Scan for the cell matching the given text and deliver its [X, Y] coordinate at center. 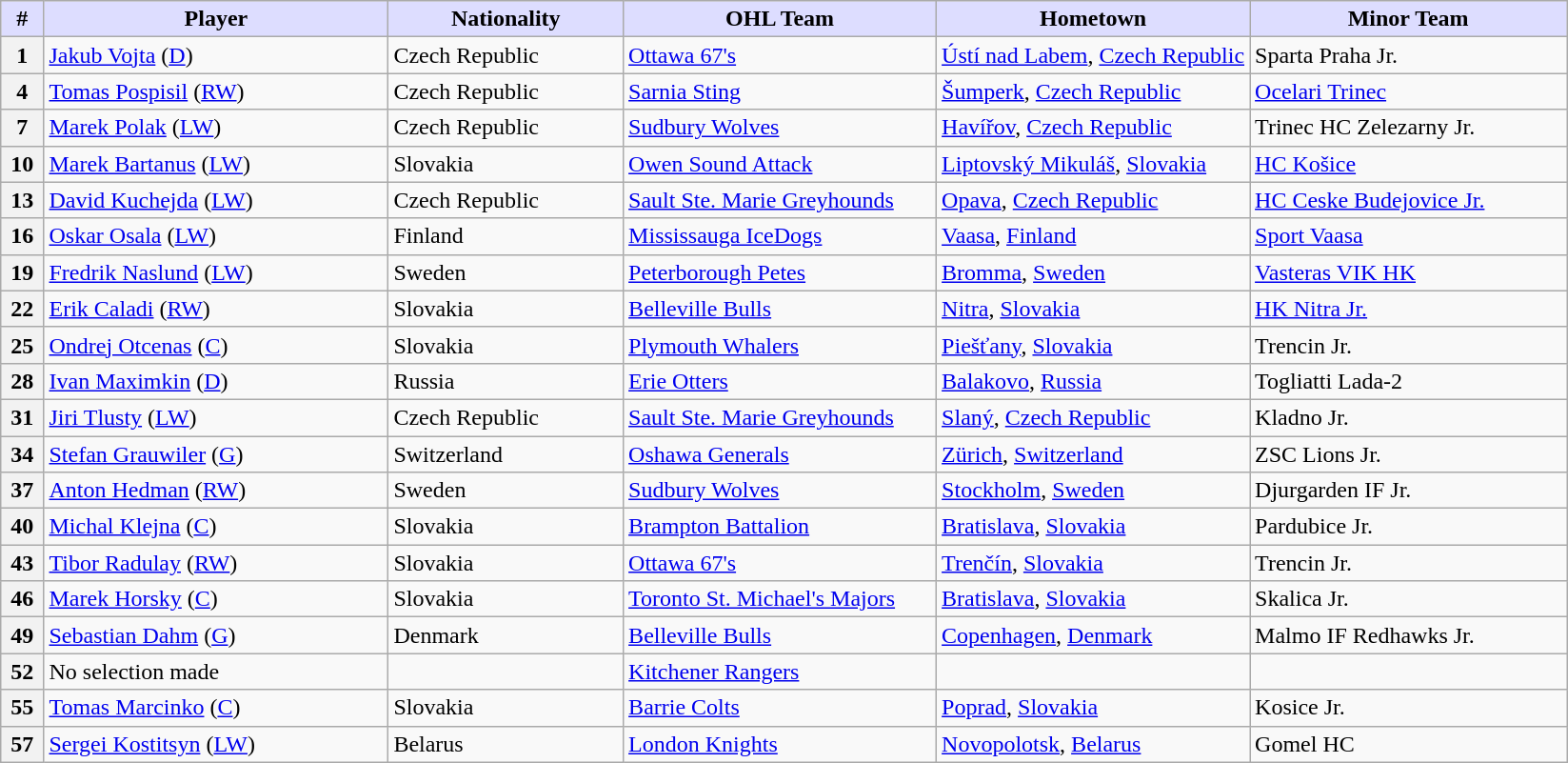
Skalica Jr. [1409, 599]
Plymouth Whalers [781, 345]
Tibor Radulay (RW) [216, 563]
HK Nitra Jr. [1409, 309]
Pardubice Jr. [1409, 527]
57 [23, 744]
Tomas Pospisil (RW) [216, 91]
Slaný, Czech Republic [1093, 417]
Tomas Marcinko (C) [216, 708]
49 [23, 635]
1 [23, 55]
Kitchener Rangers [781, 672]
Bromma, Sweden [1093, 272]
Balakovo, Russia [1093, 381]
31 [23, 417]
Novopolotsk, Belarus [1093, 744]
22 [23, 309]
Anton Hedman (RW) [216, 491]
Sparta Praha Jr. [1409, 55]
Switzerland [506, 454]
Belarus [506, 744]
Togliatti Lada-2 [1409, 381]
Kosice Jr. [1409, 708]
Minor Team [1409, 19]
37 [23, 491]
Sebastian Dahm (G) [216, 635]
19 [23, 272]
55 [23, 708]
52 [23, 672]
Vaasa, Finland [1093, 236]
Brampton Battalion [781, 527]
Fredrik Naslund (LW) [216, 272]
16 [23, 236]
Opava, Czech Republic [1093, 200]
Ivan Maximkin (D) [216, 381]
Nationality [506, 19]
Owen Sound Attack [781, 164]
OHL Team [781, 19]
Finland [506, 236]
Michal Klejna (C) [216, 527]
Stockholm, Sweden [1093, 491]
Jakub Vojta (D) [216, 55]
ZSC Lions Jr. [1409, 454]
Nitra, Slovakia [1093, 309]
Havířov, Czech Republic [1093, 128]
25 [23, 345]
Trinec HC Zelezarny Jr. [1409, 128]
HC Košice [1409, 164]
Piešťany, Slovakia [1093, 345]
34 [23, 454]
Gomel HC [1409, 744]
Ondrej Otcenas (C) [216, 345]
Denmark [506, 635]
Ústí nad Labem, Czech Republic [1093, 55]
Šumperk, Czech Republic [1093, 91]
Player [216, 19]
Kladno Jr. [1409, 417]
Marek Bartanus (LW) [216, 164]
Hometown [1093, 19]
Sarnia Sting [781, 91]
Russia [506, 381]
Trenčín, Slovakia [1093, 563]
Liptovský Mikuláš, Slovakia [1093, 164]
HC Ceske Budejovice Jr. [1409, 200]
10 [23, 164]
13 [23, 200]
Stefan Grauwiler (G) [216, 454]
Marek Polak (LW) [216, 128]
46 [23, 599]
Copenhagen, Denmark [1093, 635]
Marek Horsky (C) [216, 599]
Poprad, Slovakia [1093, 708]
Barrie Colts [781, 708]
Sport Vaasa [1409, 236]
40 [23, 527]
Sergei Kostitsyn (LW) [216, 744]
Vasteras VIK HK [1409, 272]
4 [23, 91]
Oskar Osala (LW) [216, 236]
David Kuchejda (LW) [216, 200]
# [23, 19]
28 [23, 381]
Djurgarden IF Jr. [1409, 491]
43 [23, 563]
Jiri Tlusty (LW) [216, 417]
Zürich, Switzerland [1093, 454]
Toronto St. Michael's Majors [781, 599]
Malmo IF Redhawks Jr. [1409, 635]
London Knights [781, 744]
Oshawa Generals [781, 454]
7 [23, 128]
Erik Caladi (RW) [216, 309]
Ocelari Trinec [1409, 91]
Peterborough Petes [781, 272]
No selection made [216, 672]
Erie Otters [781, 381]
Mississauga IceDogs [781, 236]
